Determine the (x, y) coordinate at the center of the cell enclosing the given text.  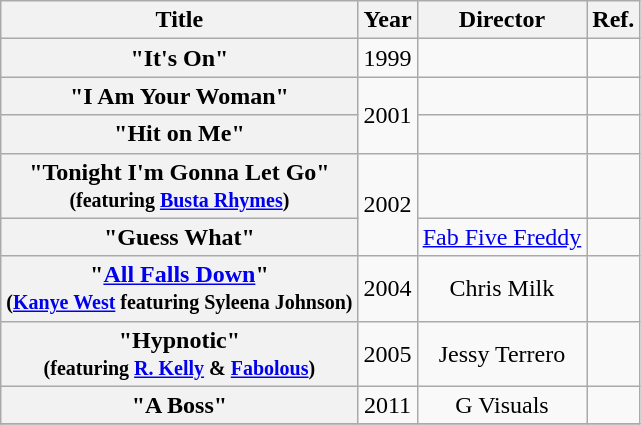
"Tonight I'm Gonna Let Go"(featuring Busta Rhymes) (180, 186)
"All Falls Down"(Kanye West featuring Syleena Johnson) (180, 288)
2004 (388, 288)
2005 (388, 354)
Fab Five Freddy (502, 237)
1999 (388, 58)
Jessy Terrero (502, 354)
Director (502, 20)
"It's On" (180, 58)
"Hypnotic"(featuring R. Kelly & Fabolous) (180, 354)
Title (180, 20)
2002 (388, 204)
"A Boss" (180, 405)
"Guess What" (180, 237)
G Visuals (502, 405)
2011 (388, 405)
"Hit on Me" (180, 134)
Year (388, 20)
Chris Milk (502, 288)
2001 (388, 115)
Ref. (614, 20)
"I Am Your Woman" (180, 96)
